Search for the cell housing the specified text and yield its [x, y] center coordinate. 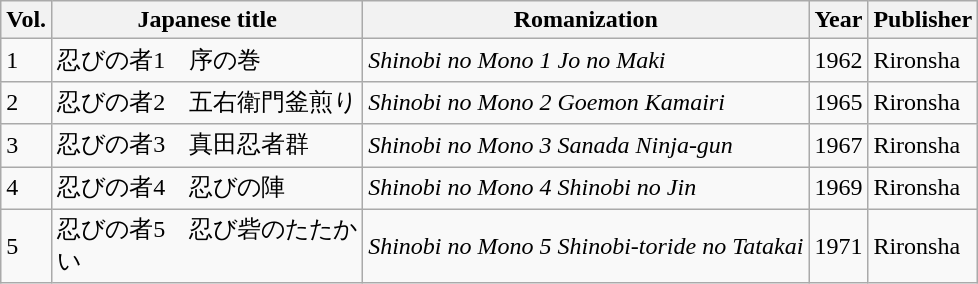
Shinobi no Mono 3 Sanada Ninja-gun [586, 146]
5 [26, 246]
忍びの者4 忍びの陣 [208, 188]
忍びの者1 序の巻 [208, 60]
1967 [838, 146]
1965 [838, 102]
Shinobi no Mono 2 Goemon Kamairi [586, 102]
1 [26, 60]
2 [26, 102]
Shinobi no Mono 4 Shinobi no Jin [586, 188]
Shinobi no Mono 5 Shinobi-toride no Tatakai [586, 246]
忍びの者2 五右衛門釜煎り [208, 102]
3 [26, 146]
Vol. [26, 20]
Publisher [923, 20]
忍びの者3 真田忍者群 [208, 146]
Japanese title [208, 20]
Shinobi no Mono 1 Jo no Maki [586, 60]
Year [838, 20]
1971 [838, 246]
1969 [838, 188]
Romanization [586, 20]
1962 [838, 60]
4 [26, 188]
忍びの者5 忍び砦のたたかい [208, 246]
